Detect which cell encompasses the target text, then output its [X, Y] center coordinate. 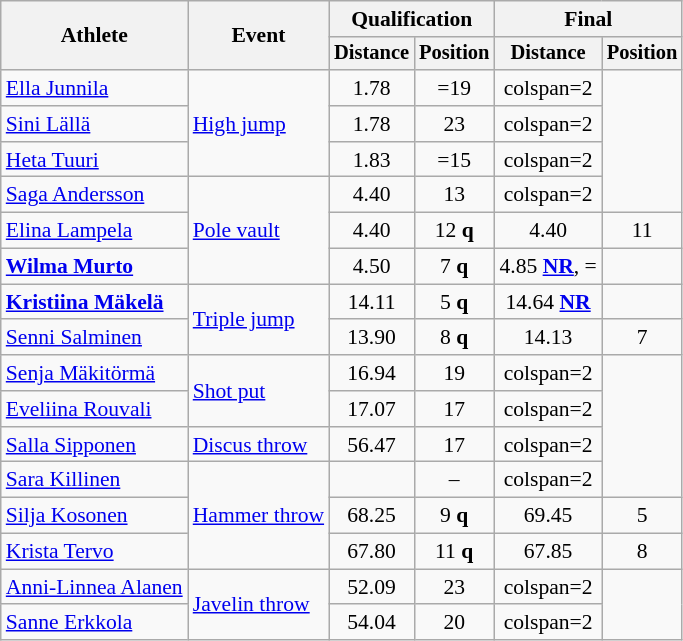
Eveliina Rouvali [94, 409]
Athlete [94, 36]
69.45 [548, 516]
Discus throw [258, 445]
Saga Andersson [94, 195]
Sara Killinen [94, 480]
8 [642, 552]
68.25 [372, 516]
Sanne Erkkola [94, 623]
12 q [454, 231]
11 [642, 231]
4.50 [372, 267]
5 [642, 516]
56.47 [372, 445]
7 [642, 338]
5 q [454, 302]
Anni-Linnea Alanen [94, 587]
16.94 [372, 373]
Qualification [412, 19]
19 [454, 373]
13.90 [372, 338]
Silja Kosonen [94, 516]
– [454, 480]
Heta Tuuri [94, 160]
1.83 [372, 160]
Pole vault [258, 230]
Elina Lampela [94, 231]
Event [258, 36]
14.13 [548, 338]
67.85 [548, 552]
13 [454, 195]
Wilma Murto [94, 267]
54.04 [372, 623]
Krista Tervo [94, 552]
67.80 [372, 552]
Triple jump [258, 320]
Sini Lällä [94, 124]
52.09 [372, 587]
Javelin throw [258, 604]
11 q [454, 552]
Senja Mäkitörmä [94, 373]
Kristiina Mäkelä [94, 302]
20 [454, 623]
7 q [454, 267]
=15 [454, 160]
14.64 NR [548, 302]
14.11 [372, 302]
High jump [258, 124]
Hammer throw [258, 516]
9 q [454, 516]
4.85 NR, = [548, 267]
Senni Salminen [94, 338]
17.07 [372, 409]
Salla Sipponen [94, 445]
Ella Junnila [94, 88]
Final [588, 19]
8 q [454, 338]
=19 [454, 88]
Shot put [258, 390]
